Extract the [x, y] coordinate from the center of the cell holding the provided text.  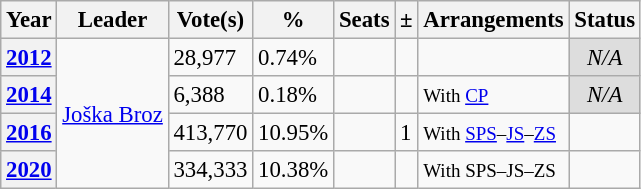
Year [29, 20]
With CP [494, 95]
Arrangements [494, 20]
Joška Broz [112, 114]
334,333 [210, 170]
Vote(s) [210, 20]
Leader [112, 20]
Status [604, 20]
2014 [29, 95]
1 [406, 133]
10.38% [294, 170]
6,388 [210, 95]
0.74% [294, 58]
Seats [364, 20]
± [406, 20]
28,977 [210, 58]
0.18% [294, 95]
2012 [29, 58]
2020 [29, 170]
2016 [29, 133]
10.95% [294, 133]
% [294, 20]
413,770 [210, 133]
